Scan for the cell matching the given text and deliver its [x, y] coordinate at center. 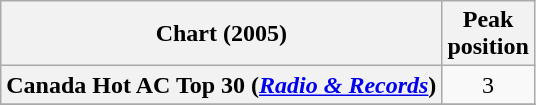
3 [488, 85]
Chart (2005) [222, 34]
Peakposition [488, 34]
Canada Hot AC Top 30 (Radio & Records) [222, 85]
